From the cell containing the given text, extract its center point as (x, y) coordinate. 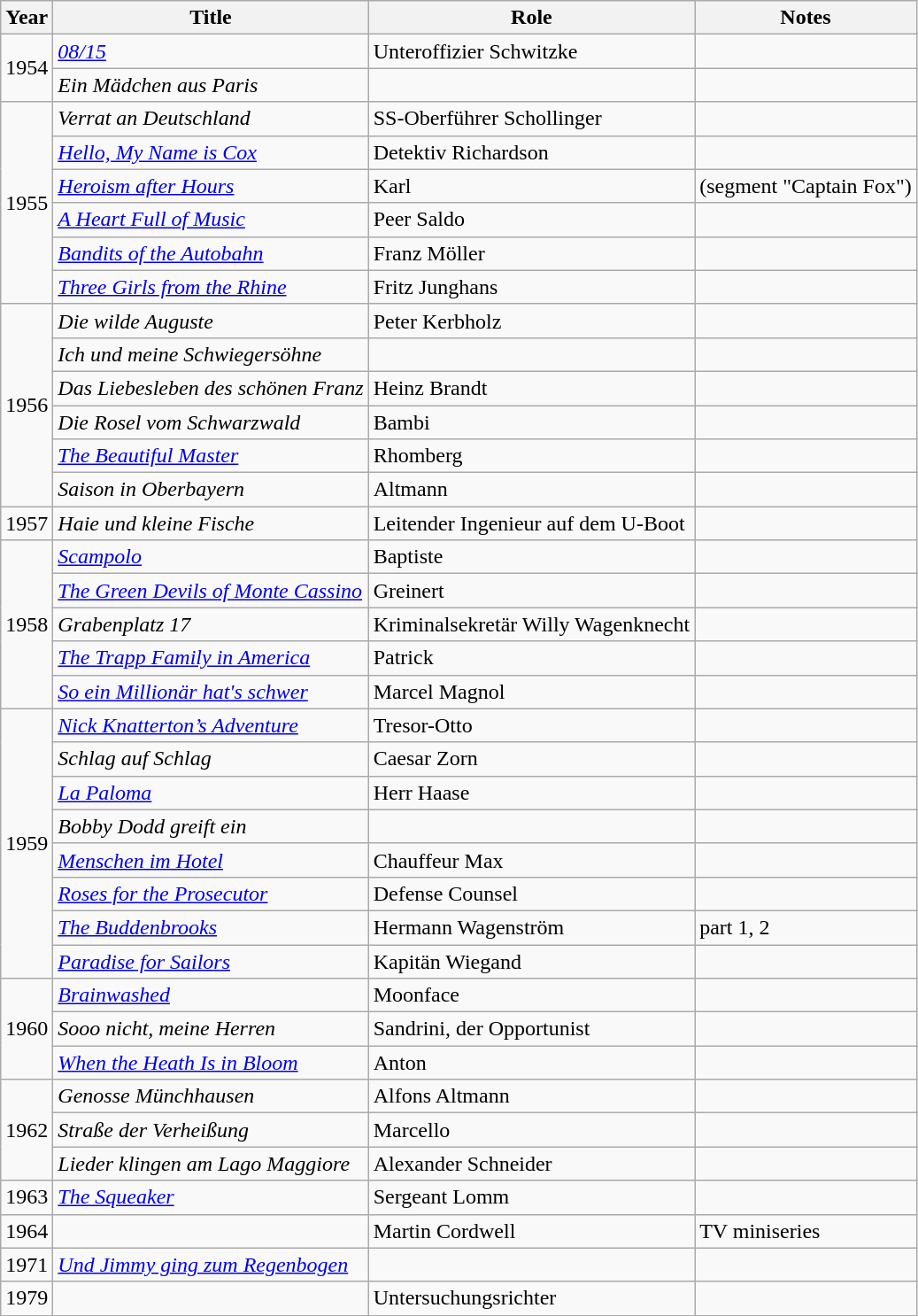
Role (531, 18)
Franz Möller (531, 253)
Sandrini, der Opportunist (531, 1029)
1955 (27, 203)
The Squeaker (211, 1197)
Notes (806, 18)
Marcello (531, 1130)
Schlag auf Schlag (211, 759)
Die Rosel vom Schwarzwald (211, 422)
Menschen im Hotel (211, 860)
Brainwashed (211, 995)
Karl (531, 186)
Year (27, 18)
Altmann (531, 490)
1959 (27, 843)
Hello, My Name is Cox (211, 152)
A Heart Full of Music (211, 220)
Und Jimmy ging zum Regenbogen (211, 1265)
Tresor-Otto (531, 725)
Bambi (531, 422)
When the Heath Is in Bloom (211, 1063)
Saison in Oberbayern (211, 490)
So ein Millionär hat's schwer (211, 692)
Marcel Magnol (531, 692)
Ich und meine Schwiegersöhne (211, 354)
Alexander Schneider (531, 1164)
08/15 (211, 51)
Paradise for Sailors (211, 961)
Die wilde Auguste (211, 321)
Grabenplatz 17 (211, 624)
Moonface (531, 995)
Peter Kerbholz (531, 321)
Scampolo (211, 557)
Nick Knatterton’s Adventure (211, 725)
1979 (27, 1298)
Greinert (531, 591)
Chauffeur Max (531, 860)
Leitender Ingenieur auf dem U-Boot (531, 523)
(segment "Captain Fox") (806, 186)
The Green Devils of Monte Cassino (211, 591)
Bobby Dodd greift ein (211, 826)
Detektiv Richardson (531, 152)
Ein Mädchen aus Paris (211, 85)
Sergeant Lomm (531, 1197)
Bandits of the Autobahn (211, 253)
Martin Cordwell (531, 1231)
SS-Oberführer Schollinger (531, 119)
Roses for the Prosecutor (211, 894)
1960 (27, 1029)
Verrat an Deutschland (211, 119)
Unteroffizier Schwitzke (531, 51)
Alfons Altmann (531, 1096)
1971 (27, 1265)
Untersuchungsrichter (531, 1298)
Herr Haase (531, 793)
1958 (27, 624)
The Trapp Family in America (211, 658)
Defense Counsel (531, 894)
The Beautiful Master (211, 456)
Straße der Verheißung (211, 1130)
La Paloma (211, 793)
Heroism after Hours (211, 186)
Anton (531, 1063)
TV miniseries (806, 1231)
Fritz Junghans (531, 287)
Genosse Münchhausen (211, 1096)
Kriminalsekretär Willy Wagenknecht (531, 624)
The Buddenbrooks (211, 927)
Rhomberg (531, 456)
1963 (27, 1197)
1964 (27, 1231)
Sooo nicht, meine Herren (211, 1029)
Caesar Zorn (531, 759)
1954 (27, 68)
Hermann Wagenström (531, 927)
Lieder klingen am Lago Maggiore (211, 1164)
Peer Saldo (531, 220)
1962 (27, 1130)
Three Girls from the Rhine (211, 287)
Haie und kleine Fische (211, 523)
1956 (27, 405)
Heinz Brandt (531, 388)
Kapitän Wiegand (531, 961)
Das Liebesleben des schönen Franz (211, 388)
Title (211, 18)
Baptiste (531, 557)
part 1, 2 (806, 927)
1957 (27, 523)
Patrick (531, 658)
